Output the (X, Y) coordinate of the center of the cell containing the given text.  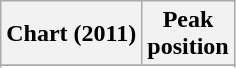
Peakposition (188, 34)
Chart (2011) (72, 34)
